Scan for the cell matching the given text and deliver its [x, y] coordinate at center. 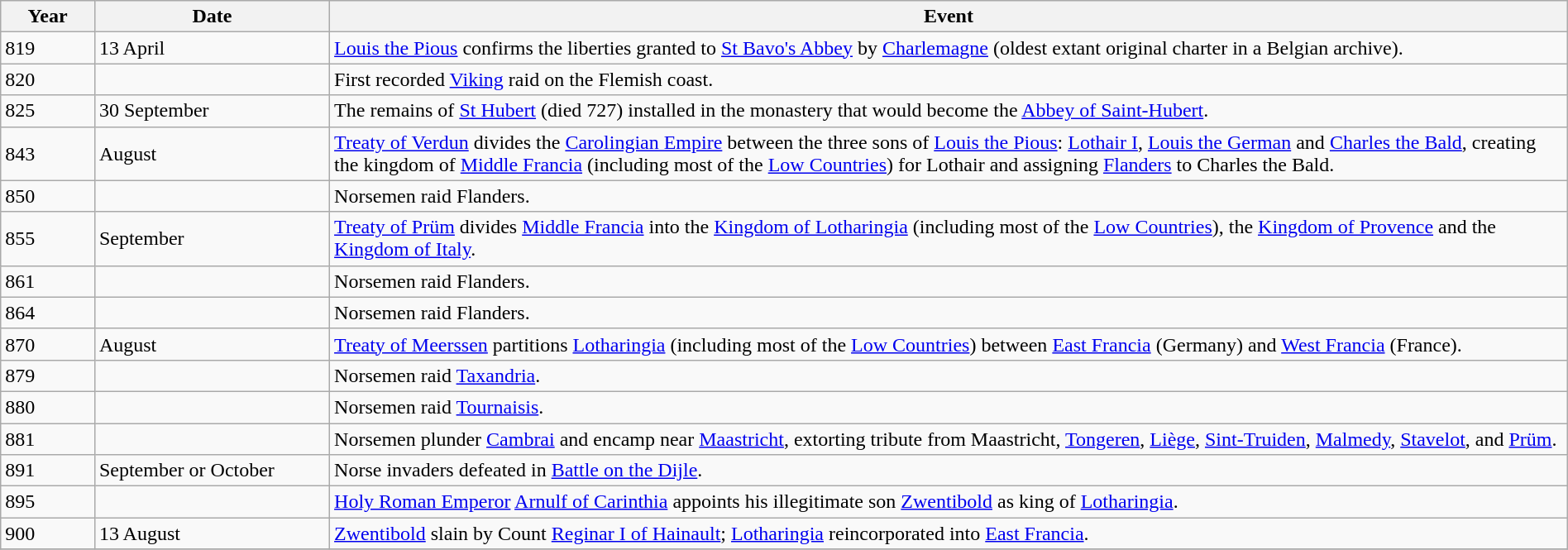
820 [48, 79]
Norsemen raid Taxandria. [949, 375]
September [212, 238]
855 [48, 238]
819 [48, 48]
September or October [212, 471]
881 [48, 439]
Norse invaders defeated in Battle on the Dijle. [949, 471]
13 April [212, 48]
880 [48, 407]
861 [48, 281]
The remains of St Hubert (died 727) installed in the monastery that would become the Abbey of Saint-Hubert. [949, 111]
Norsemen plunder Cambrai and encamp near Maastricht, extorting tribute from Maastricht, Tongeren, Liège, Sint-Truiden, Malmedy, Stavelot, and Prüm. [949, 439]
864 [48, 313]
First recorded Viking raid on the Flemish coast. [949, 79]
843 [48, 154]
Norsemen raid Tournaisis. [949, 407]
Year [48, 17]
Holy Roman Emperor Arnulf of Carinthia appoints his illegitimate son Zwentibold as king of Lotharingia. [949, 502]
850 [48, 196]
Treaty of Meerssen partitions Lotharingia (including most of the Low Countries) between East Francia (Germany) and West Francia (France). [949, 344]
825 [48, 111]
13 August [212, 533]
Louis the Pious confirms the liberties granted to St Bavo's Abbey by Charlemagne (oldest extant original charter in a Belgian archive). [949, 48]
Zwentibold slain by Count Reginar I of Hainault; Lotharingia reincorporated into East Francia. [949, 533]
879 [48, 375]
900 [48, 533]
Event [949, 17]
870 [48, 344]
30 September [212, 111]
895 [48, 502]
891 [48, 471]
Date [212, 17]
